Search for the cell housing the specified text and yield its (x, y) center coordinate. 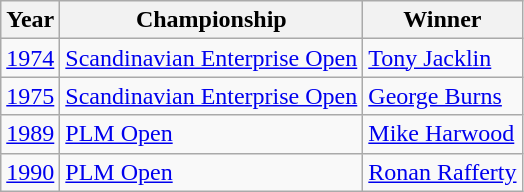
Tony Jacklin (442, 58)
1974 (30, 58)
George Burns (442, 96)
Ronan Rafferty (442, 172)
1990 (30, 172)
Winner (442, 20)
Championship (212, 20)
Year (30, 20)
Mike Harwood (442, 134)
1989 (30, 134)
1975 (30, 96)
